Identify which cell holds the provided text, then report its [x, y] central coordinate. 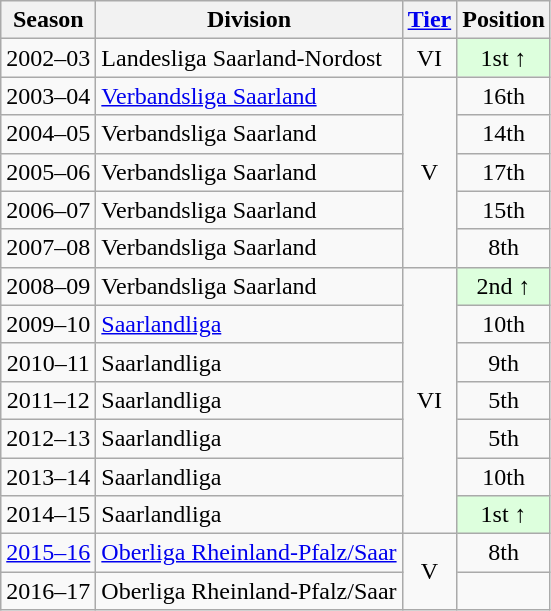
17th [504, 172]
16th [504, 96]
2009–10 [48, 324]
2003–04 [48, 96]
2016–17 [48, 591]
2010–11 [48, 362]
Division [249, 20]
2015–16 [48, 553]
2004–05 [48, 134]
Season [48, 20]
15th [504, 210]
2006–07 [48, 210]
2013–14 [48, 477]
Landesliga Saarland-Nordost [249, 58]
2002–03 [48, 58]
2005–06 [48, 172]
2014–15 [48, 515]
14th [504, 134]
2008–09 [48, 286]
Tier [430, 20]
Position [504, 20]
2007–08 [48, 248]
9th [504, 362]
2012–13 [48, 438]
2011–12 [48, 400]
2nd ↑ [504, 286]
